Extract the (X, Y) coordinate from the center of the cell holding the provided text.  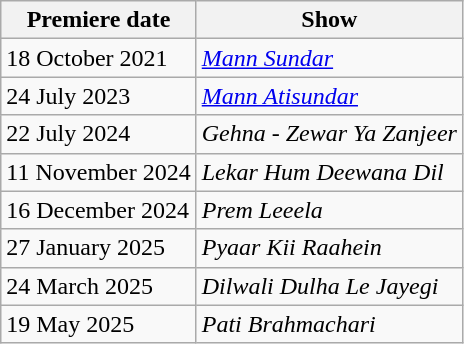
24 July 2023 (98, 96)
11 November 2024 (98, 172)
Mann Sundar (329, 58)
Show (329, 20)
Dilwali Dulha Le Jayegi (329, 286)
27 January 2025 (98, 248)
Pati Brahmachari (329, 324)
22 July 2024 (98, 134)
Gehna - Zewar Ya Zanjeer (329, 134)
24 March 2025 (98, 286)
Lekar Hum Deewana Dil (329, 172)
Pyaar Kii Raahein (329, 248)
16 December 2024 (98, 210)
19 May 2025 (98, 324)
Premiere date (98, 20)
Mann Atisundar (329, 96)
Prem Leeela (329, 210)
18 October 2021 (98, 58)
